Find where the given text appears and provide that cell's center as (X, Y) coordinate. 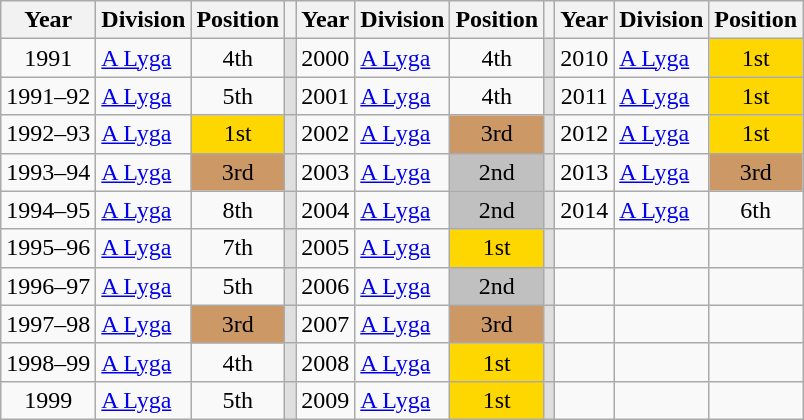
1995–96 (48, 248)
1999 (48, 400)
2014 (584, 210)
2011 (584, 96)
2003 (326, 172)
2001 (326, 96)
2000 (326, 58)
1991 (48, 58)
1997–98 (48, 324)
2007 (326, 324)
1998–99 (48, 362)
2010 (584, 58)
1993–94 (48, 172)
2005 (326, 248)
2012 (584, 134)
1992–93 (48, 134)
2002 (326, 134)
2008 (326, 362)
2013 (584, 172)
2006 (326, 286)
7th (238, 248)
8th (238, 210)
6th (756, 210)
2009 (326, 400)
2004 (326, 210)
1996–97 (48, 286)
1994–95 (48, 210)
1991–92 (48, 96)
